Pinpoint the cell where the given text exists, returning its [X, Y] midpoint coordinate. 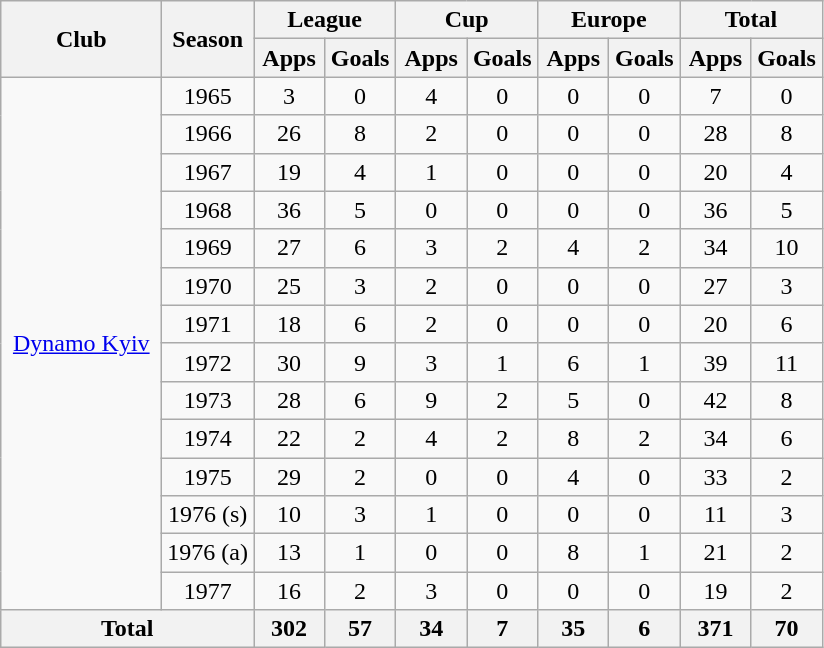
26 [290, 134]
Europe [609, 20]
39 [716, 362]
1976 (a) [208, 553]
30 [290, 362]
302 [290, 629]
1970 [208, 286]
Dynamo Kyiv [82, 344]
1976 (s) [208, 515]
42 [716, 400]
33 [716, 477]
Club [82, 39]
13 [290, 553]
1966 [208, 134]
1967 [208, 172]
18 [290, 324]
1973 [208, 400]
1974 [208, 438]
29 [290, 477]
371 [716, 629]
22 [290, 438]
35 [574, 629]
1971 [208, 324]
1972 [208, 362]
21 [716, 553]
1968 [208, 210]
70 [786, 629]
Cup [467, 20]
Season [208, 39]
1975 [208, 477]
25 [290, 286]
1969 [208, 248]
16 [290, 591]
1977 [208, 591]
League [325, 20]
57 [360, 629]
1965 [208, 96]
